Search for the cell housing the specified text and yield its [X, Y] center coordinate. 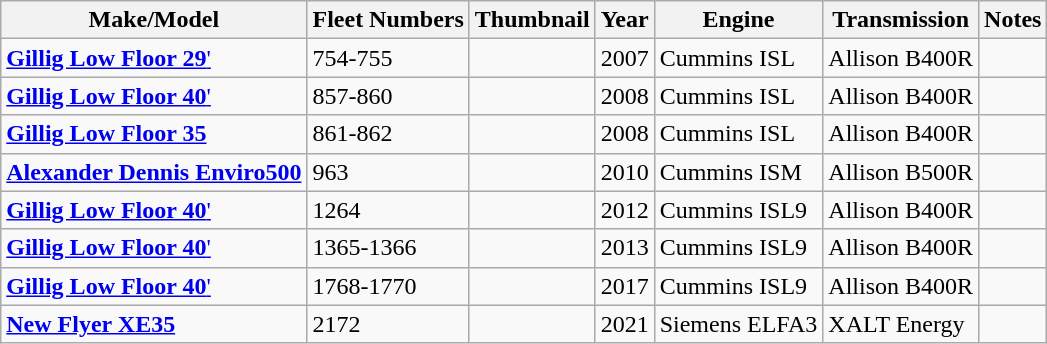
1264 [388, 210]
2021 [624, 324]
Notes [1013, 20]
2012 [624, 210]
XALT Energy [901, 324]
861-862 [388, 134]
Engine [738, 20]
New Flyer XE35 [154, 324]
963 [388, 172]
2007 [624, 58]
1768-1770 [388, 286]
2017 [624, 286]
2172 [388, 324]
857-860 [388, 96]
Gillig Low Floor 35 [154, 134]
754-755 [388, 58]
Gillig Low Floor 29' [154, 58]
Fleet Numbers [388, 20]
Year [624, 20]
Siemens ELFA3 [738, 324]
Cummins ISM [738, 172]
Transmission [901, 20]
Alexander Dennis Enviro500 [154, 172]
Make/Model [154, 20]
2010 [624, 172]
2013 [624, 248]
1365-1366 [388, 248]
Allison B500R [901, 172]
Thumbnail [532, 20]
